Identify which cell holds the provided text, then report its (X, Y) central coordinate. 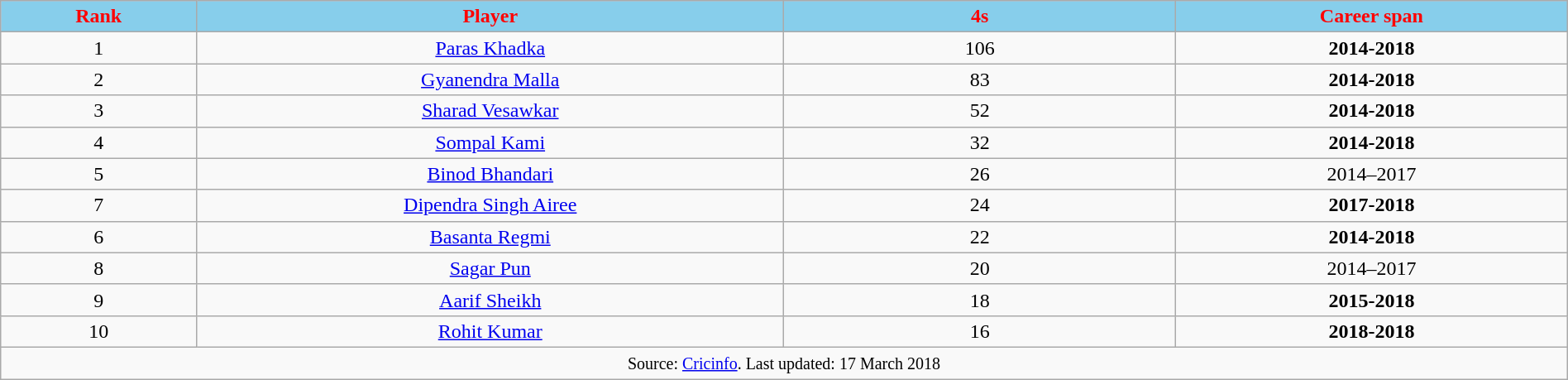
22 (980, 237)
18 (980, 300)
4 (99, 142)
5 (99, 174)
10 (99, 331)
24 (980, 205)
2 (99, 79)
Dipendra Singh Airee (490, 205)
Binod Bhandari (490, 174)
Rohit Kumar (490, 331)
Player (490, 17)
2015-2018 (1372, 300)
9 (99, 300)
106 (980, 48)
32 (980, 142)
Source: Cricinfo. Last updated: 17 March 2018 (784, 363)
Basanta Regmi (490, 237)
7 (99, 205)
Career span (1372, 17)
Sompal Kami (490, 142)
26 (980, 174)
8 (99, 268)
Aarif Sheikh (490, 300)
Paras Khadka (490, 48)
52 (980, 111)
Sagar Pun (490, 268)
16 (980, 331)
Gyanendra Malla (490, 79)
3 (99, 111)
6 (99, 237)
Rank (99, 17)
20 (980, 268)
2017-2018 (1372, 205)
2018-2018 (1372, 331)
83 (980, 79)
4s (980, 17)
Sharad Vesawkar (490, 111)
1 (99, 48)
